Return [x, y] of the center of cell containing provided text 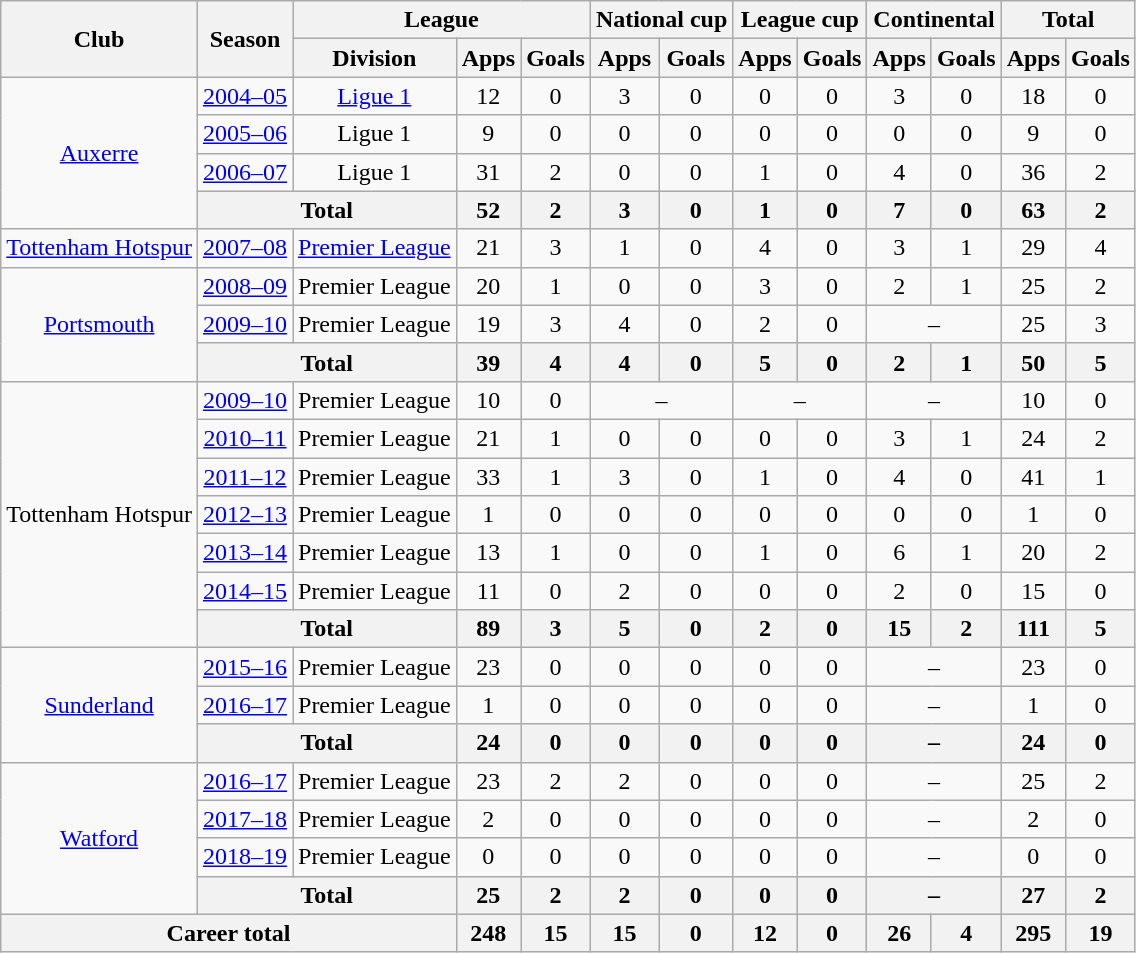
33 [488, 477]
89 [488, 629]
111 [1033, 629]
52 [488, 210]
7 [899, 210]
41 [1033, 477]
2014–15 [244, 591]
2006–07 [244, 172]
2012–13 [244, 515]
2011–12 [244, 477]
Career total [228, 933]
2013–14 [244, 553]
2004–05 [244, 96]
248 [488, 933]
2018–19 [244, 857]
11 [488, 591]
Sunderland [100, 705]
2007–08 [244, 248]
2008–09 [244, 286]
2010–11 [244, 438]
Portsmouth [100, 324]
13 [488, 553]
29 [1033, 248]
League [441, 20]
36 [1033, 172]
Watford [100, 838]
2017–18 [244, 819]
Continental [934, 20]
National cup [661, 20]
295 [1033, 933]
63 [1033, 210]
Club [100, 39]
2015–16 [244, 667]
6 [899, 553]
27 [1033, 895]
League cup [800, 20]
Season [244, 39]
18 [1033, 96]
26 [899, 933]
Division [374, 58]
2005–06 [244, 134]
50 [1033, 362]
Auxerre [100, 153]
31 [488, 172]
39 [488, 362]
